Return (X, Y) of the center of cell containing provided text 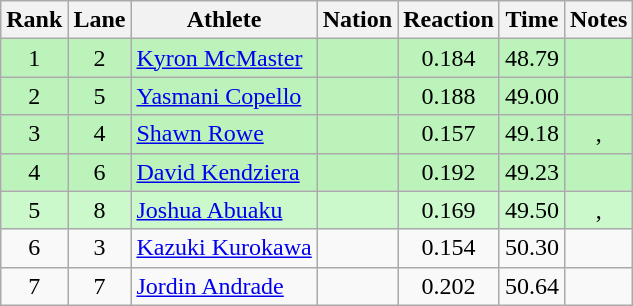
0.188 (449, 96)
Reaction (449, 20)
49.50 (532, 210)
Rank (34, 20)
Notes (598, 20)
0.157 (449, 134)
48.79 (532, 58)
Kyron McMaster (224, 58)
50.64 (532, 286)
0.154 (449, 248)
Kazuki Kurokawa (224, 248)
49.23 (532, 172)
Joshua Abuaku (224, 210)
Athlete (224, 20)
Shawn Rowe (224, 134)
8 (100, 210)
49.00 (532, 96)
0.202 (449, 286)
0.184 (449, 58)
Nation (357, 20)
0.169 (449, 210)
Jordin Andrade (224, 286)
Yasmani Copello (224, 96)
Lane (100, 20)
David Kendziera (224, 172)
50.30 (532, 248)
0.192 (449, 172)
1 (34, 58)
Time (532, 20)
49.18 (532, 134)
